Search for the cell housing the specified text and yield its (X, Y) center coordinate. 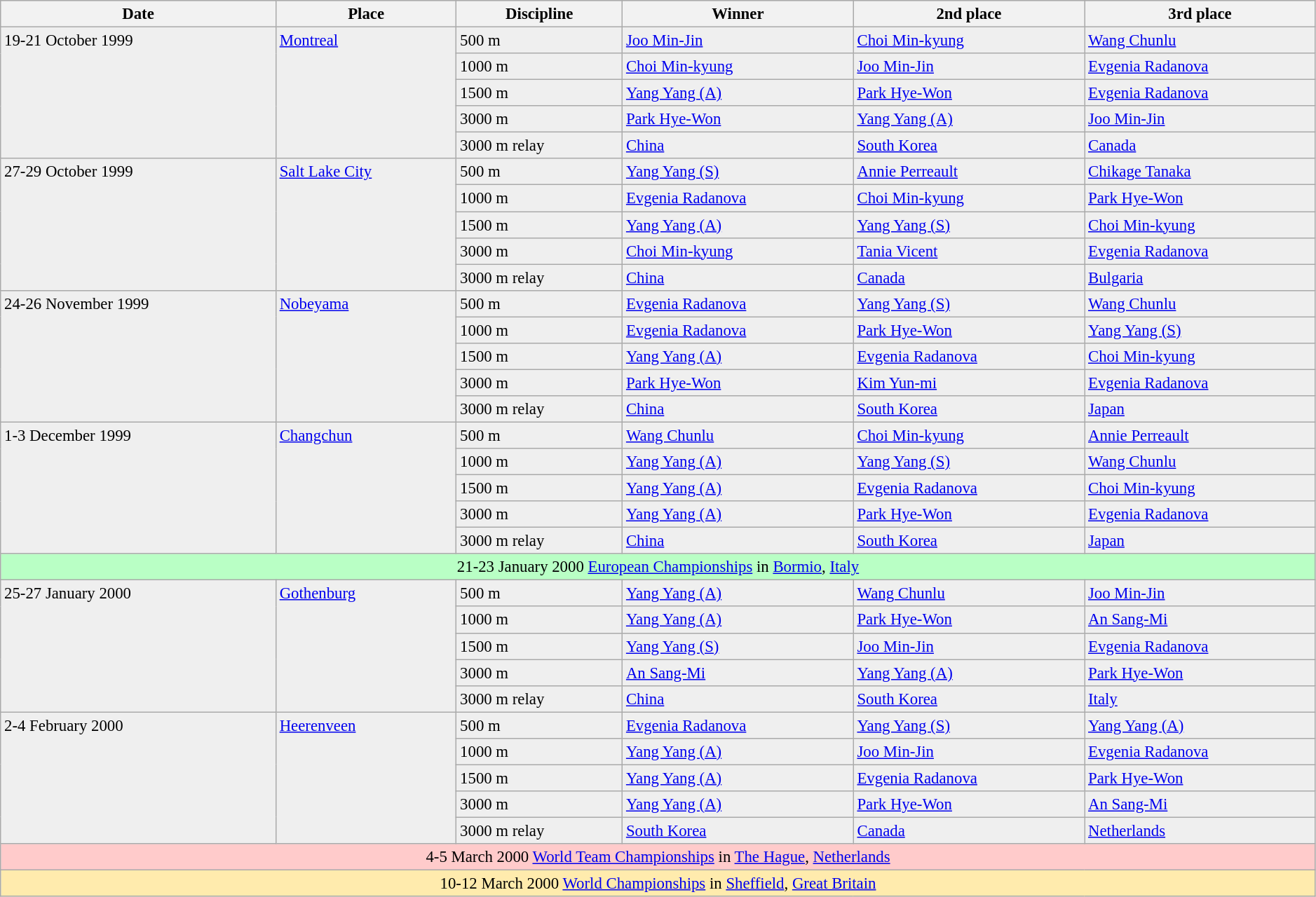
Winner (738, 14)
Chikage Tanaka (1200, 172)
Italy (1200, 699)
Netherlands (1200, 830)
Heerenveen (366, 778)
Date (139, 14)
Nobeyama (366, 356)
1-3 December 1999 (139, 488)
21-23 January 2000 European Championships in Bormio, Italy (658, 567)
Place (366, 14)
2nd place (969, 14)
3rd place (1200, 14)
24-26 November 1999 (139, 356)
19-21 October 1999 (139, 93)
4-5 March 2000 World Team Championships in The Hague, Netherlands (658, 857)
27-29 October 1999 (139, 224)
Kim Yun-mi (969, 383)
Tania Vicent (969, 251)
Bulgaria (1200, 278)
Discipline (540, 14)
Changchun (366, 488)
Gothenburg (366, 646)
10-12 March 2000 World Championships in Sheffield, Great Britain (658, 883)
Montreal (366, 93)
Salt Lake City (366, 224)
2-4 February 2000 (139, 778)
25-27 January 2000 (139, 646)
